Find where the given text appears and provide that cell's center as (X, Y) coordinate. 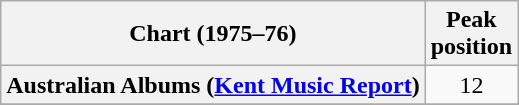
Australian Albums (Kent Music Report) (213, 85)
Peakposition (471, 34)
Chart (1975–76) (213, 34)
12 (471, 85)
